Search for the cell housing the specified text and yield its [X, Y] center coordinate. 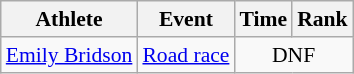
Event [186, 19]
Athlete [70, 19]
Time [263, 19]
DNF [293, 55]
Emily Bridson [70, 55]
Rank [322, 19]
Road race [186, 55]
